Output the [X, Y] coordinate of the center of the cell containing the given text.  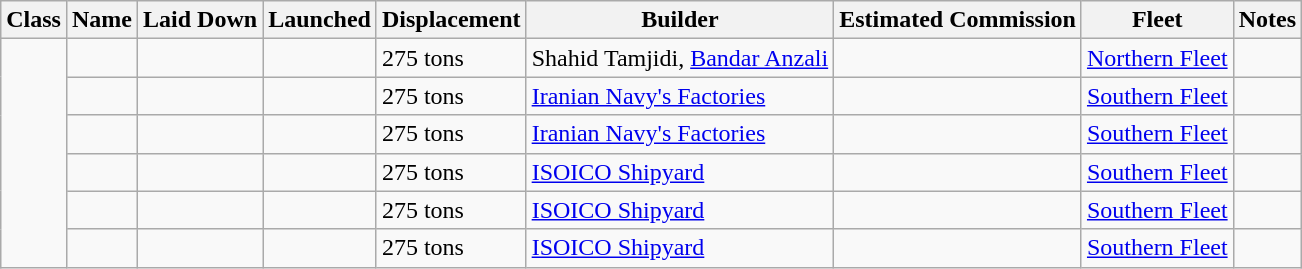
Shahid Tamjidi, Bandar Anzali [680, 58]
Northern Fleet [1157, 58]
Estimated Commission [958, 20]
Name [102, 20]
Displacement [451, 20]
Notes [1267, 20]
Class [34, 20]
Launched [320, 20]
Builder [680, 20]
Laid Down [200, 20]
Fleet [1157, 20]
